Pinpoint the cell where the given text exists, returning its (x, y) midpoint coordinate. 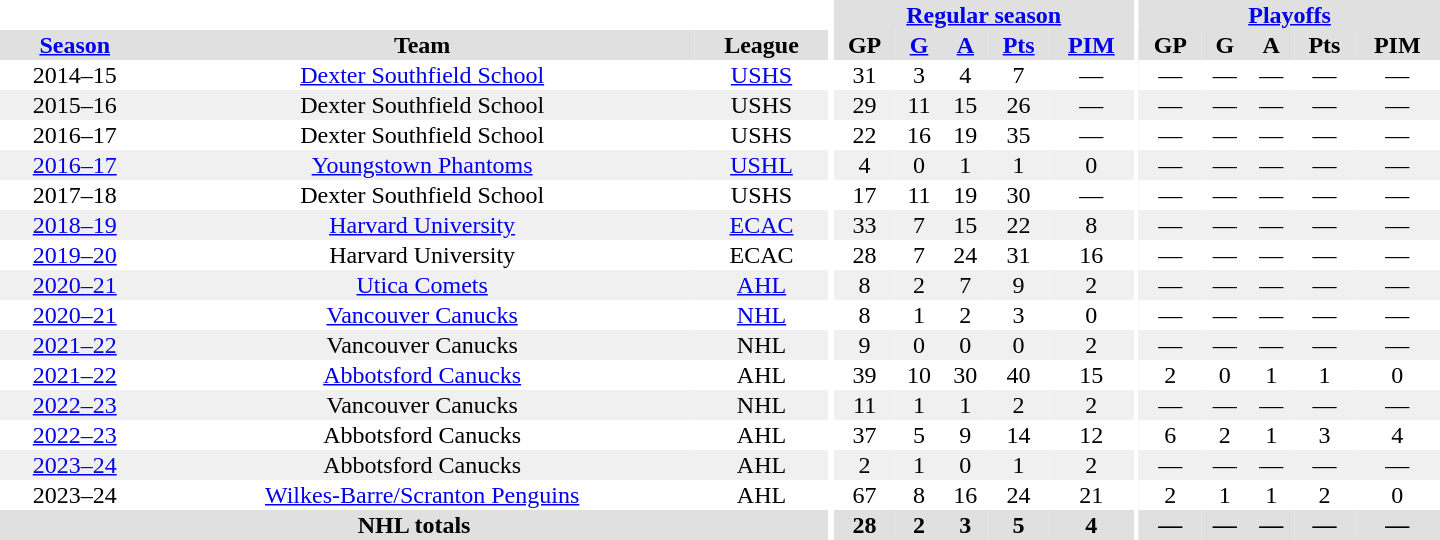
12 (1092, 435)
League (762, 45)
Youngstown Phantoms (422, 165)
Utica Comets (422, 285)
26 (1019, 105)
USHL (762, 165)
2018–19 (75, 225)
Season (75, 45)
67 (864, 495)
2014–15 (75, 75)
2015–16 (75, 105)
37 (864, 435)
2017–18 (75, 195)
Wilkes-Barre/Scranton Penguins (422, 495)
Playoffs (1290, 15)
Regular season (984, 15)
35 (1019, 135)
NHL totals (414, 525)
21 (1092, 495)
Team (422, 45)
33 (864, 225)
17 (864, 195)
10 (919, 375)
29 (864, 105)
6 (1170, 435)
2019–20 (75, 255)
40 (1019, 375)
14 (1019, 435)
39 (864, 375)
